Provide the (X, Y) coordinate of the cell's center where the given text is located.  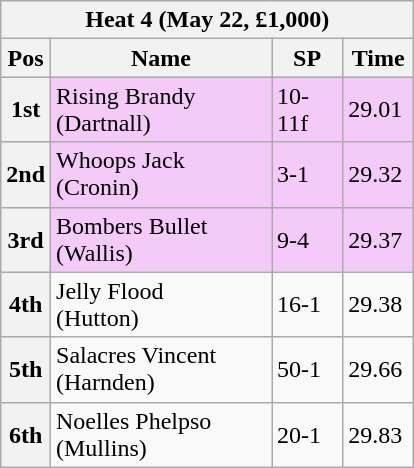
29.66 (378, 370)
16-1 (308, 304)
Rising Brandy(Dartnall) (162, 110)
20-1 (308, 434)
50-1 (308, 370)
9-4 (308, 240)
Whoops Jack (Cronin) (162, 174)
6th (26, 434)
Salacres Vincent(Harnden) (162, 370)
Jelly Flood (Hutton) (162, 304)
Pos (26, 58)
Noelles Phelpso(Mullins) (162, 434)
29.38 (378, 304)
Name (162, 58)
29.01 (378, 110)
3rd (26, 240)
5th (26, 370)
29.32 (378, 174)
29.83 (378, 434)
29.37 (378, 240)
4th (26, 304)
1st (26, 110)
3-1 (308, 174)
2nd (26, 174)
SP (308, 58)
Bombers Bullet(Wallis) (162, 240)
10-11f (308, 110)
Time (378, 58)
Heat 4 (May 22, £1,000) (208, 20)
